Determine the (X, Y) coordinate at the center of the cell enclosing the given text.  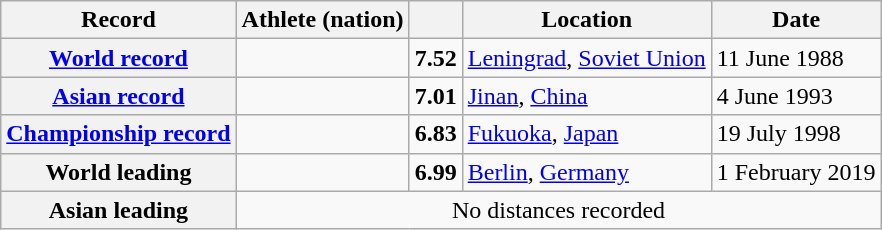
No distances recorded (558, 210)
1 February 2019 (796, 172)
World leading (118, 172)
Athlete (nation) (322, 20)
4 June 1993 (796, 96)
Championship record (118, 134)
Asian record (118, 96)
19 July 1998 (796, 134)
Leningrad, Soviet Union (586, 58)
7.01 (436, 96)
Record (118, 20)
Location (586, 20)
Fukuoka, Japan (586, 134)
Berlin, Germany (586, 172)
World record (118, 58)
7.52 (436, 58)
Jinan, China (586, 96)
11 June 1988 (796, 58)
6.83 (436, 134)
Asian leading (118, 210)
Date (796, 20)
6.99 (436, 172)
